Scan for the cell matching the given text and deliver its (x, y) coordinate at center. 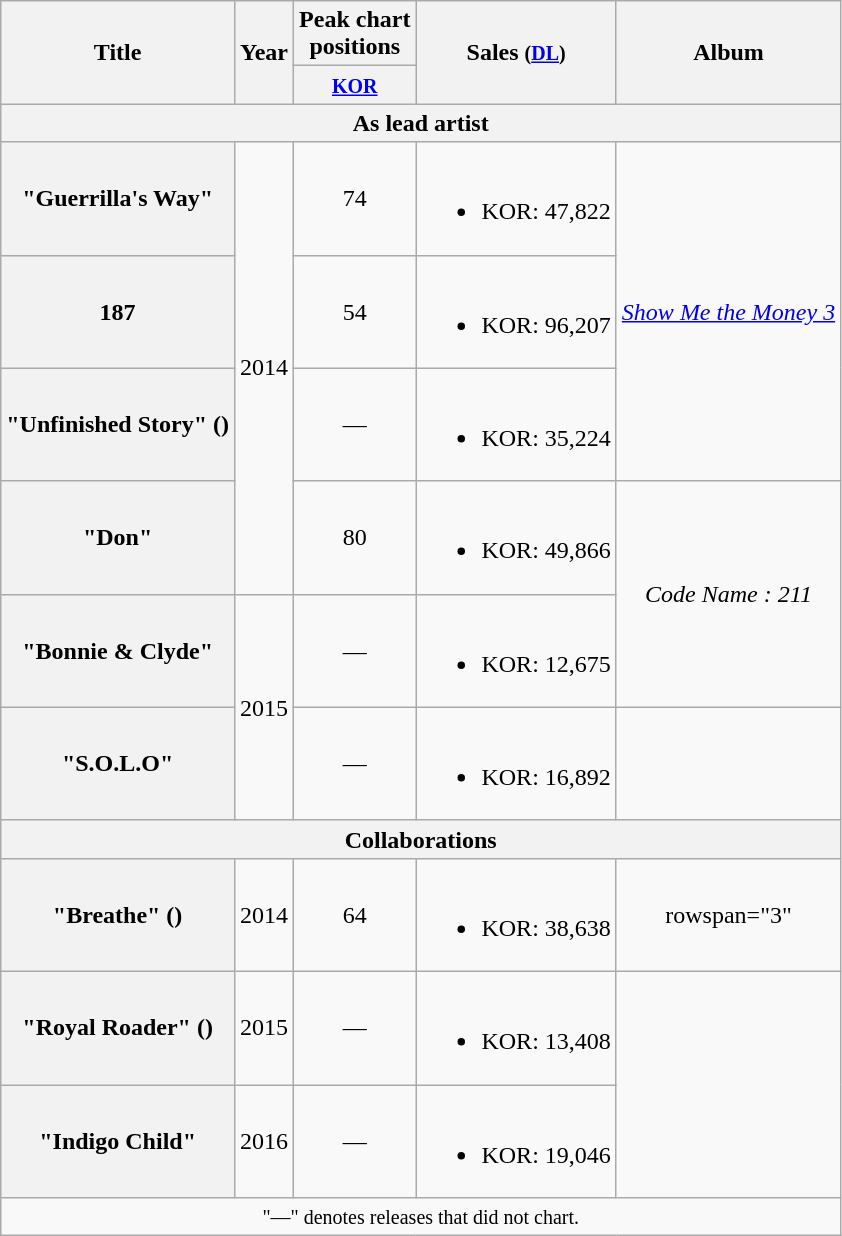
2016 (264, 1140)
Peak chart positions (355, 34)
Collaborations (421, 839)
KOR: 19,046 (516, 1140)
"S.O.L.O" (118, 764)
"—" denotes releases that did not chart. (421, 1217)
"Royal Roader" () (118, 1028)
Code Name : 211 (728, 594)
64 (355, 914)
KOR: 47,822 (516, 198)
"Bonnie & Clyde" (118, 650)
"Guerrilla's Way" (118, 198)
74 (355, 198)
KOR: 38,638 (516, 914)
"Unfinished Story" () (118, 424)
187 (118, 312)
KOR: 13,408 (516, 1028)
KOR: 96,207 (516, 312)
Year (264, 52)
Sales (DL) (516, 52)
rowspan="3" (728, 914)
"Don" (118, 538)
KOR: 35,224 (516, 424)
80 (355, 538)
54 (355, 312)
KOR: 12,675 (516, 650)
KOR: 16,892 (516, 764)
"Breathe" () (118, 914)
KOR: 49,866 (516, 538)
Title (118, 52)
Show Me the Money 3 (728, 312)
"Indigo Child" (118, 1140)
KOR (355, 85)
Album (728, 52)
As lead artist (421, 123)
